For the text-containing cell, return its midpoint in (X, Y) coordinate format. 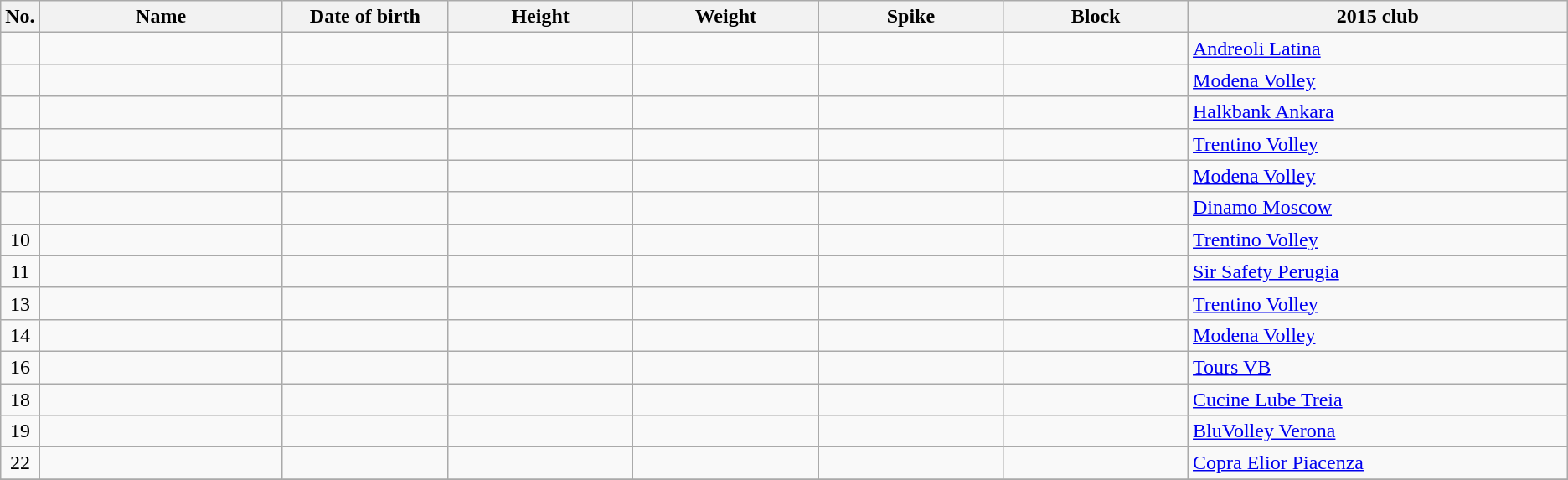
11 (20, 271)
Spike (911, 17)
Weight (725, 17)
Andreoli Latina (1379, 49)
BluVolley Verona (1379, 431)
Halkbank Ankara (1379, 112)
Dinamo Moscow (1379, 208)
Sir Safety Perugia (1379, 271)
No. (20, 17)
Block (1096, 17)
Date of birth (365, 17)
Height (541, 17)
19 (20, 431)
Name (161, 17)
18 (20, 400)
Cucine Lube Treia (1379, 400)
14 (20, 335)
13 (20, 303)
16 (20, 367)
10 (20, 240)
Tours VB (1379, 367)
2015 club (1379, 17)
22 (20, 463)
Copra Elior Piacenza (1379, 463)
